Extract the [x, y] coordinate from the center of the cell holding the provided text.  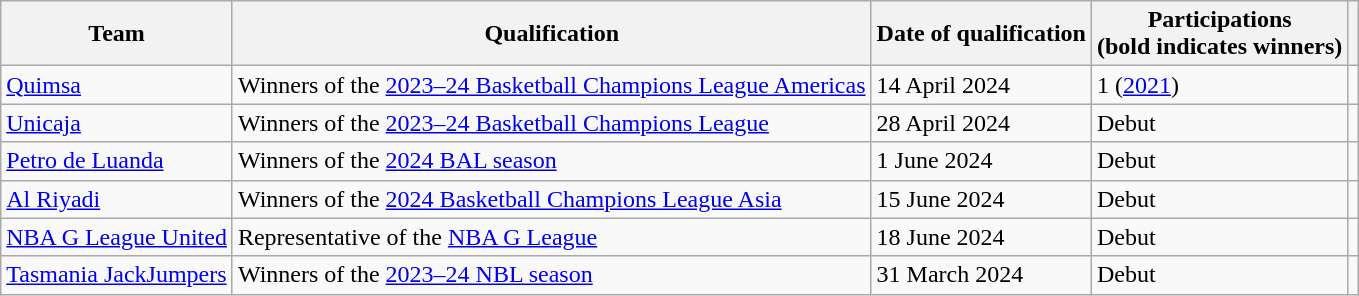
Al Riyadi [117, 199]
Qualification [552, 34]
Representative of the NBA G League [552, 237]
Quimsa [117, 85]
Participations (bold indicates winners) [1219, 34]
Winners of the 2024 BAL season [552, 161]
28 April 2024 [981, 123]
1 June 2024 [981, 161]
Winners of the 2023–24 NBL season [552, 275]
Winners of the 2023–24 Basketball Champions League [552, 123]
Team [117, 34]
Winners of the 2023–24 Basketball Champions League Americas [552, 85]
1 (2021) [1219, 85]
Date of qualification [981, 34]
Petro de Luanda [117, 161]
Winners of the 2024 Basketball Champions League Asia [552, 199]
14 April 2024 [981, 85]
15 June 2024 [981, 199]
NBA G League United [117, 237]
Unicaja [117, 123]
31 March 2024 [981, 275]
Tasmania JackJumpers [117, 275]
18 June 2024 [981, 237]
